Identify which cell holds the provided text, then report its (X, Y) central coordinate. 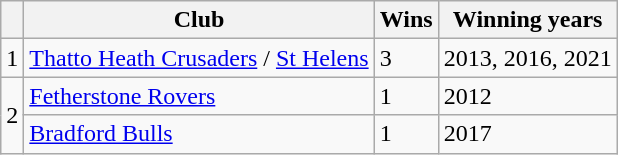
Thatto Heath Crusaders / St Helens (199, 58)
2017 (528, 134)
2012 (528, 96)
Bradford Bulls (199, 134)
Fetherstone Rovers (199, 96)
Club (199, 20)
2 (12, 115)
3 (406, 58)
Wins (406, 20)
Winning years (528, 20)
2013, 2016, 2021 (528, 58)
